Locate the cell with the specified text and output its (X, Y) center coordinate. 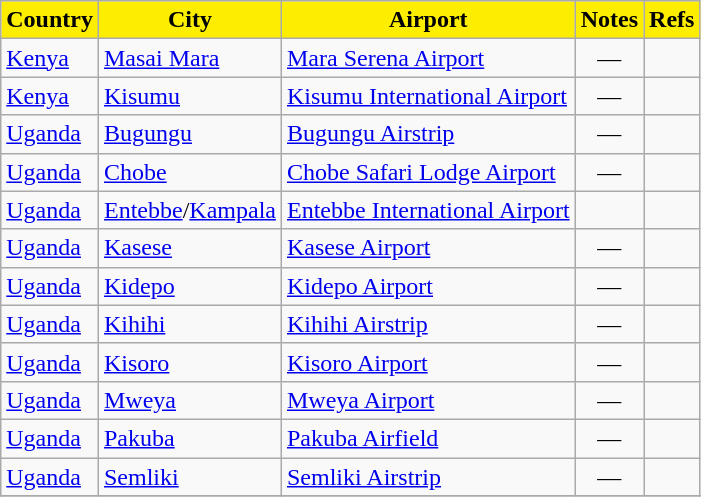
Kidepo (190, 286)
Chobe (190, 172)
Kasese Airport (428, 248)
Mweya (190, 400)
Semliki (190, 477)
Refs (672, 20)
Kihihi Airstrip (428, 324)
Semliki Airstrip (428, 477)
Mara Serena Airport (428, 58)
Bugungu Airstrip (428, 134)
Entebbe/Kampala (190, 210)
Notes (609, 20)
Pakuba Airfield (428, 438)
Kisumu (190, 96)
Kasese (190, 248)
Kisumu International Airport (428, 96)
City (190, 20)
Mweya Airport (428, 400)
Bugungu (190, 134)
Kisoro Airport (428, 362)
Chobe Safari Lodge Airport (428, 172)
Masai Mara (190, 58)
Kihihi (190, 324)
Airport (428, 20)
Pakuba (190, 438)
Kisoro (190, 362)
Entebbe International Airport (428, 210)
Country (50, 20)
Kidepo Airport (428, 286)
